Pinpoint the cell where the given text exists, returning its (x, y) midpoint coordinate. 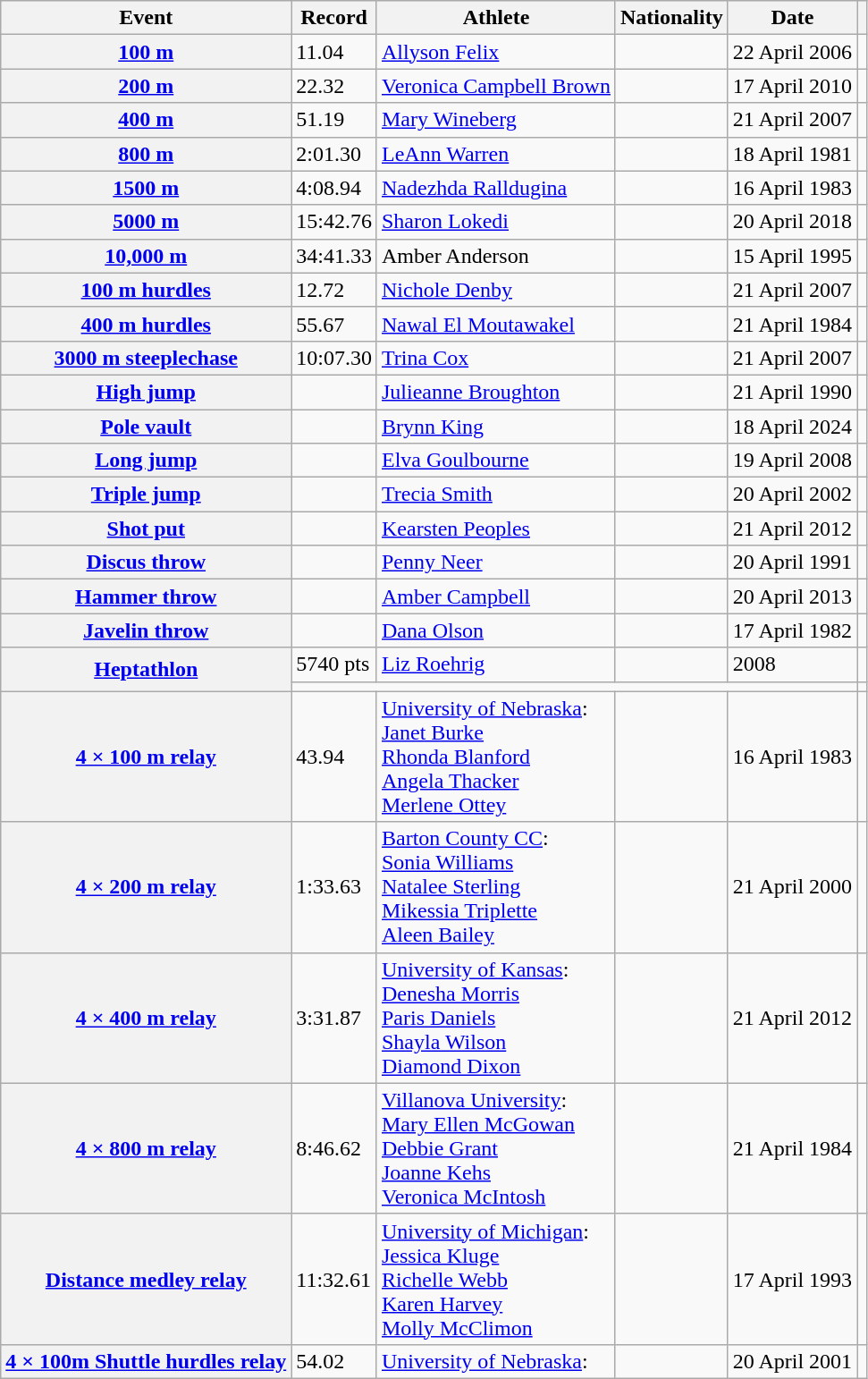
Record (334, 18)
Heptathlon (147, 669)
22.32 (334, 86)
2:01.30 (334, 154)
21 April 1990 (792, 392)
19 April 2008 (792, 461)
400 m (147, 120)
Veronica Campbell Brown (495, 86)
Hammer throw (147, 596)
54.02 (334, 1361)
2008 (792, 664)
Triple jump (147, 495)
Athlete (495, 18)
18 April 1981 (792, 154)
43.94 (334, 757)
Liz Roehrig (495, 664)
Sharon Lokedi (495, 222)
15 April 1995 (792, 256)
Amber Anderson (495, 256)
High jump (147, 392)
University of Nebraska:Janet BurkeRhonda BlanfordAngela ThackerMerlene Ottey (495, 757)
11.04 (334, 52)
Javelin throw (147, 630)
4 × 400 m relay (147, 1018)
3000 m steeplechase (147, 358)
University of Michigan:Jessica KlugeRichelle WebbKaren HarveyMolly McClimon (495, 1279)
Nichole Denby (495, 290)
Nadezhda Ralldugina (495, 188)
51.19 (334, 120)
1500 m (147, 188)
Trina Cox (495, 358)
17 April 1982 (792, 630)
Amber Campbell (495, 596)
3:31.87 (334, 1018)
100 m (147, 52)
20 April 1991 (792, 563)
Penny Neer (495, 563)
LeAnn Warren (495, 154)
5000 m (147, 222)
Elva Goulbourne (495, 461)
22 April 2006 (792, 52)
Dana Olson (495, 630)
Nationality (671, 18)
Distance medley relay (147, 1279)
Shot put (147, 529)
17 April 2010 (792, 86)
15:42.76 (334, 222)
55.67 (334, 324)
University of Nebraska: (495, 1361)
Trecia Smith (495, 495)
8:46.62 (334, 1148)
4 × 200 m relay (147, 887)
1:33.63 (334, 887)
200 m (147, 86)
4 × 100 m relay (147, 757)
18 April 2024 (792, 427)
Pole vault (147, 427)
21 April 2000 (792, 887)
Nawal El Moutawakel (495, 324)
800 m (147, 154)
4:08.94 (334, 188)
20 April 2002 (792, 495)
10:07.30 (334, 358)
Event (147, 18)
Julieanne Broughton (495, 392)
Brynn King (495, 427)
4 × 800 m relay (147, 1148)
20 April 2018 (792, 222)
University of Kansas:Denesha MorrisParis DanielsShayla WilsonDiamond Dixon (495, 1018)
4 × 100m Shuttle hurdles relay (147, 1361)
Discus throw (147, 563)
100 m hurdles (147, 290)
5740 pts (334, 664)
20 April 2001 (792, 1361)
17 April 1993 (792, 1279)
Barton County CC:Sonia WilliamsNatalee SterlingMikessia TripletteAleen Bailey (495, 887)
Date (792, 18)
12.72 (334, 290)
20 April 2013 (792, 596)
11:32.61 (334, 1279)
34:41.33 (334, 256)
Allyson Felix (495, 52)
Villanova University:Mary Ellen McGowanDebbie GrantJoanne KehsVeronica McIntosh (495, 1148)
Mary Wineberg (495, 120)
Long jump (147, 461)
10,000 m (147, 256)
400 m hurdles (147, 324)
Kearsten Peoples (495, 529)
